From the cell containing the given text, extract its center point as (x, y) coordinate. 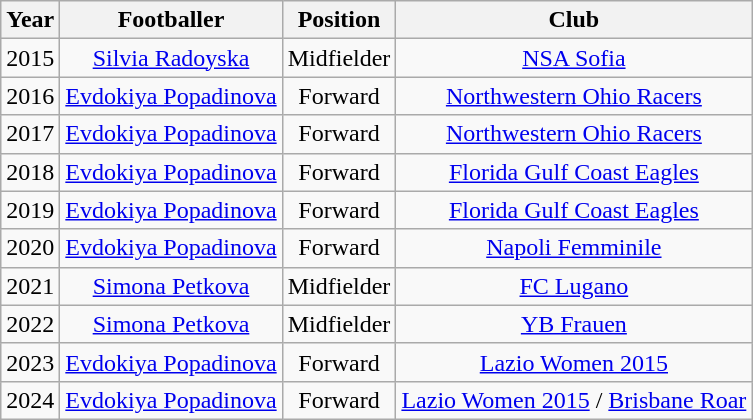
2024 (30, 400)
FC Lugano (574, 286)
2020 (30, 248)
Lazio Women 2015 (574, 362)
2015 (30, 58)
YB Frauen (574, 324)
2022 (30, 324)
2017 (30, 134)
2021 (30, 286)
2019 (30, 210)
Year (30, 20)
Silvia Radoyska (171, 58)
Position (339, 20)
2018 (30, 172)
Lazio Women 2015 / Brisbane Roar (574, 400)
Club (574, 20)
2023 (30, 362)
NSA Sofia (574, 58)
2016 (30, 96)
Footballer (171, 20)
Napoli Femminile (574, 248)
